Output the [X, Y] coordinate of the center of the cell containing the given text.  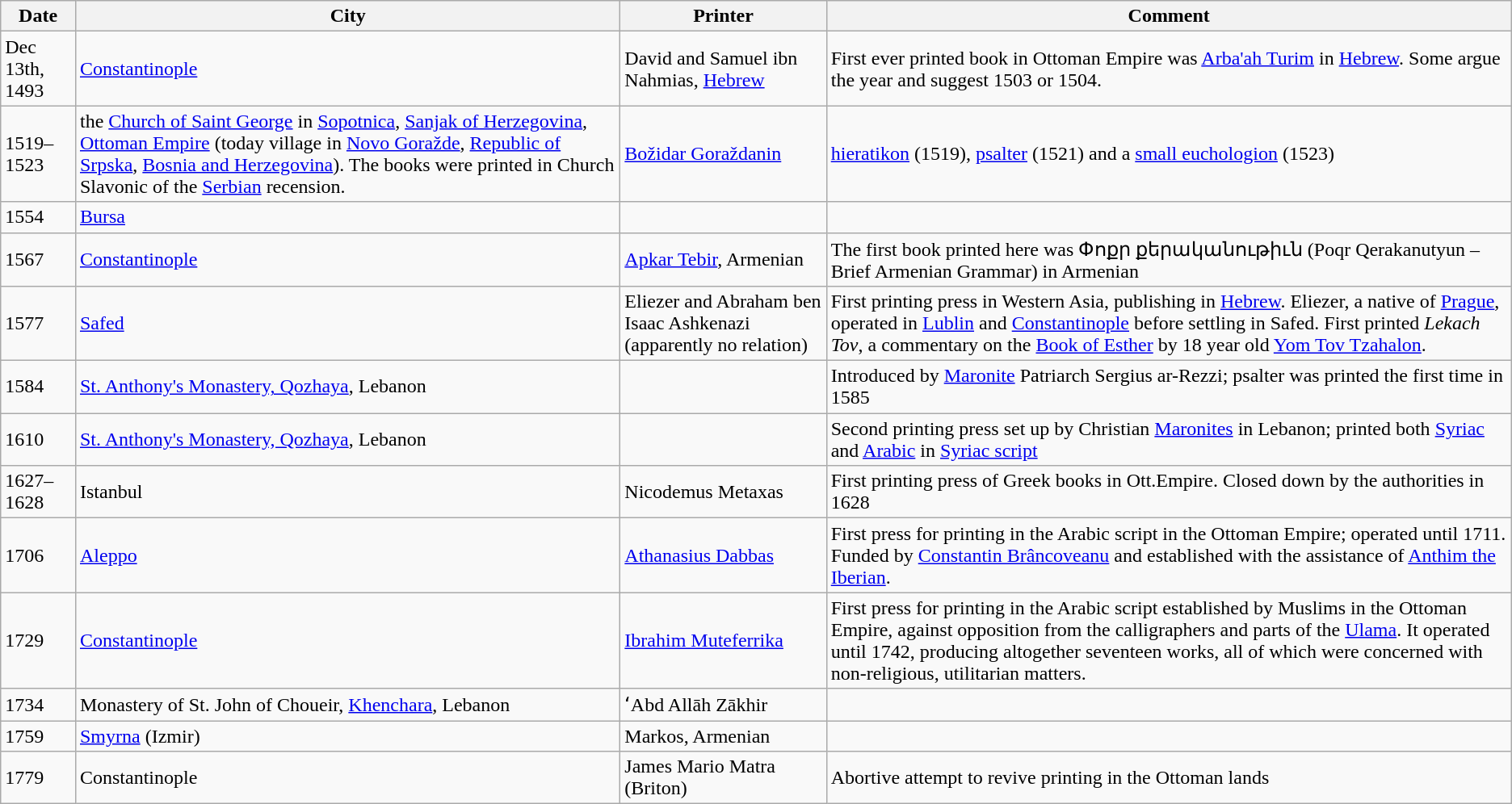
Second printing press set up by Christian Maronites in Lebanon; printed both Syriac and Arabic in Syriac script [1169, 439]
Monastery of St. John of Choueir, Khenchara, Lebanon [347, 705]
1554 [39, 217]
1584 [39, 387]
Bursa [347, 217]
1519–1523 [39, 153]
Comment [1169, 16]
Božidar Goraždanin [724, 153]
1706 [39, 555]
Ibrahim Muteferrika [724, 641]
The first book printed here was Փոքր քերականութիւն (Poqr Qerakanutyun – Brief Armenian Grammar) in Armenian [1169, 260]
1729 [39, 641]
Istanbul [347, 492]
1627–1628 [39, 492]
hieratikon (1519), psalter (1521) and a small euchologion (1523) [1169, 153]
Smyrna (Izmir) [347, 735]
Dec 13th, 1493 [39, 69]
Nicodemus Metaxas [724, 492]
1759 [39, 735]
Abortive attempt to revive printing in the Ottoman lands [1169, 778]
David and Samuel ibn Nahmias, Hebrew [724, 69]
City [347, 16]
First ever printed book in Ottoman Empire was Arba'ah Turim in Hebrew. Some argue the year and suggest 1503 or 1504. [1169, 69]
ʻAbd Allāh Zākhir [724, 705]
Date [39, 16]
James Mario Matra (Briton) [724, 778]
Printer [724, 16]
Introduced by Maronite Patriarch Sergius ar-Rezzi; psalter was printed the first time in 1585 [1169, 387]
1577 [39, 324]
1567 [39, 260]
1610 [39, 439]
First printing press of Greek books in Ott.Empire. Closed down by the authorities in 1628 [1169, 492]
Eliezer and Abraham ben Isaac Ashkenazi (apparently no relation) [724, 324]
1779 [39, 778]
Athanasius Dabbas [724, 555]
Apkar Tebir, Armenian [724, 260]
Safed [347, 324]
Aleppo [347, 555]
1734 [39, 705]
Markos, Armenian [724, 735]
